Search for the cell housing the specified text and yield its (X, Y) center coordinate. 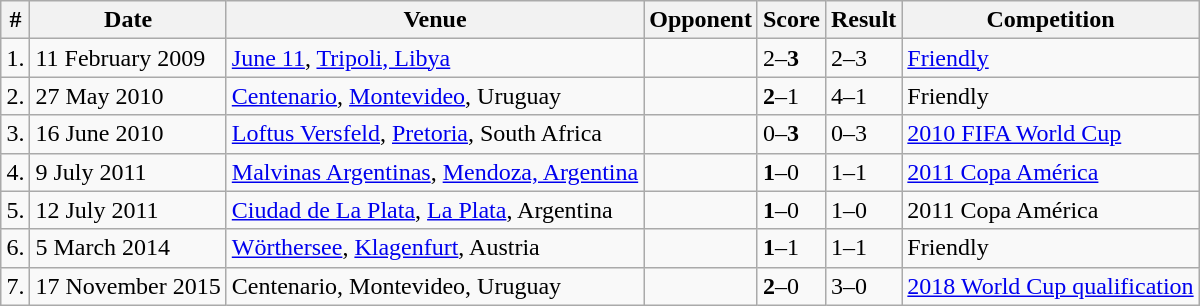
Wörthersee, Klagenfurt, Austria (434, 248)
9 July 2011 (128, 172)
17 November 2015 (128, 286)
5 March 2014 (128, 248)
5. (16, 210)
Score (791, 20)
1. (16, 58)
16 June 2010 (128, 134)
Malvinas Argentinas, Mendoza, Argentina (434, 172)
Venue (434, 20)
Competition (1050, 20)
4. (16, 172)
7. (16, 286)
2010 FIFA World Cup (1050, 134)
4–1 (863, 96)
Ciudad de La Plata, La Plata, Argentina (434, 210)
Loftus Versfeld, Pretoria, South Africa (434, 134)
11 February 2009 (128, 58)
Date (128, 20)
3. (16, 134)
2. (16, 96)
June 11, Tripoli, Libya (434, 58)
2–1 (791, 96)
Opponent (701, 20)
# (16, 20)
Result (863, 20)
2018 World Cup qualification (1050, 286)
6. (16, 248)
2–0 (791, 286)
12 July 2011 (128, 210)
27 May 2010 (128, 96)
3–0 (863, 286)
